Search for the cell housing the specified text and yield its [X, Y] center coordinate. 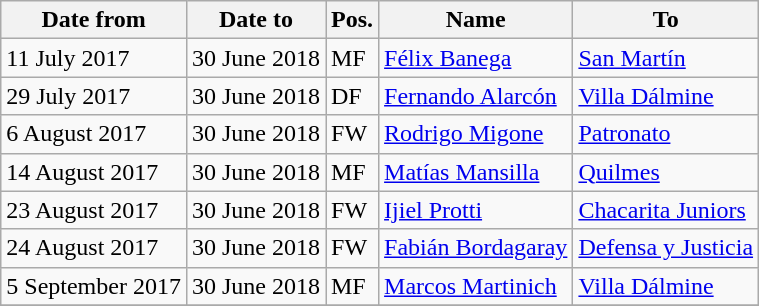
Rodrigo Migone [476, 134]
Fernando Alarcón [476, 96]
Ijiel Protti [476, 210]
Marcos Martinich [476, 286]
14 August 2017 [94, 172]
Date from [94, 20]
Fabián Bordagaray [476, 248]
5 September 2017 [94, 286]
Quilmes [666, 172]
Patronato [666, 134]
Pos. [352, 20]
Félix Banega [476, 58]
24 August 2017 [94, 248]
29 July 2017 [94, 96]
Matías Mansilla [476, 172]
23 August 2017 [94, 210]
Defensa y Justicia [666, 248]
Chacarita Juniors [666, 210]
To [666, 20]
Date to [256, 20]
DF [352, 96]
6 August 2017 [94, 134]
San Martín [666, 58]
Name [476, 20]
11 July 2017 [94, 58]
